For the text-containing cell, return its midpoint in (X, Y) coordinate format. 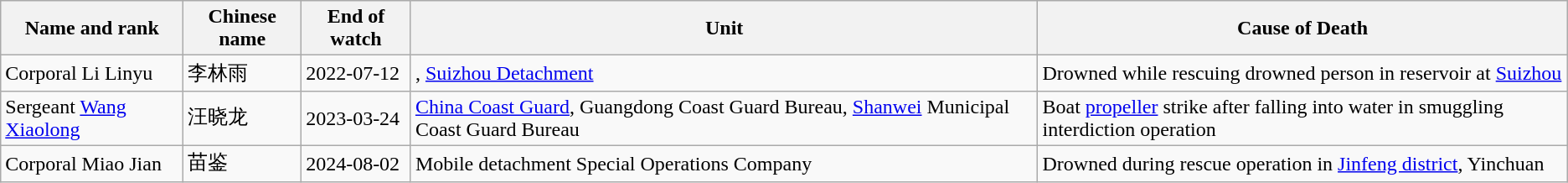
Mobile detachment Special Operations Company (724, 163)
Boat propeller strike after falling into water in smuggling interdiction operation (1302, 118)
Sergeant Wang Xiaolong (92, 118)
Cause of Death (1302, 29)
汪晓龙 (243, 118)
Unit (724, 29)
Chinese name (243, 29)
China Coast Guard, Guangdong Coast Guard Bureau, Shanwei Municipal Coast Guard Bureau (724, 118)
李林雨 (243, 74)
2024-08-02 (357, 163)
Name and rank (92, 29)
, Suizhou Detachment (724, 74)
Drowned during rescue operation in Jinfeng district, Yinchuan (1302, 163)
Corporal Li Linyu (92, 74)
2022-07-12 (357, 74)
End of watch (357, 29)
2023-03-24 (357, 118)
Corporal Miao Jian (92, 163)
Drowned while rescuing drowned person in reservoir at Suizhou (1302, 74)
苗鉴 (243, 163)
